Provide the [X, Y] coordinate of the cell's center where the given text is located.  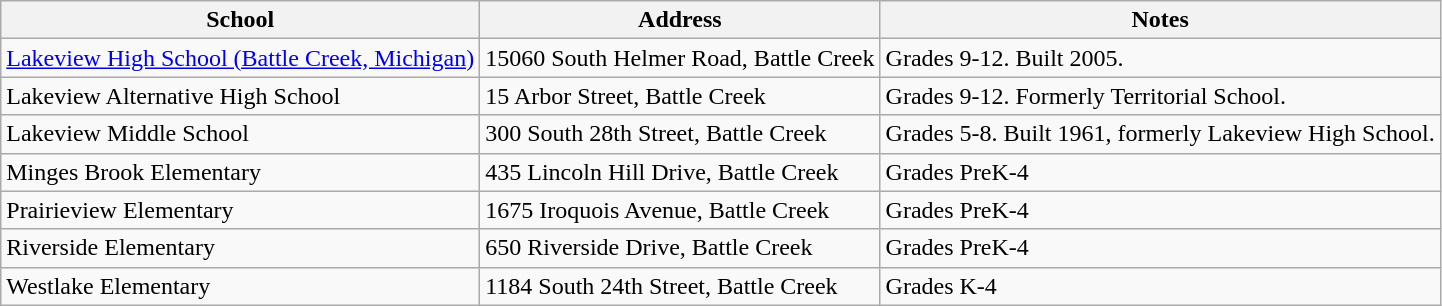
Prairieview Elementary [240, 210]
Lakeview Alternative High School [240, 96]
Lakeview High School (Battle Creek, Michigan) [240, 58]
435 Lincoln Hill Drive, Battle Creek [680, 172]
Grades 5-8. Built 1961, formerly Lakeview High School. [1160, 134]
School [240, 20]
Riverside Elementary [240, 248]
Lakeview Middle School [240, 134]
1675 Iroquois Avenue, Battle Creek [680, 210]
Minges Brook Elementary [240, 172]
300 South 28th Street, Battle Creek [680, 134]
Grades 9-12. Built 2005. [1160, 58]
Notes [1160, 20]
650 Riverside Drive, Battle Creek [680, 248]
1184 South 24th Street, Battle Creek [680, 286]
Address [680, 20]
Grades K-4 [1160, 286]
Grades 9-12. Formerly Territorial School. [1160, 96]
15060 South Helmer Road, Battle Creek [680, 58]
Westlake Elementary [240, 286]
15 Arbor Street, Battle Creek [680, 96]
